Provide the [X, Y] coordinate of the cell's center where the given text is located.  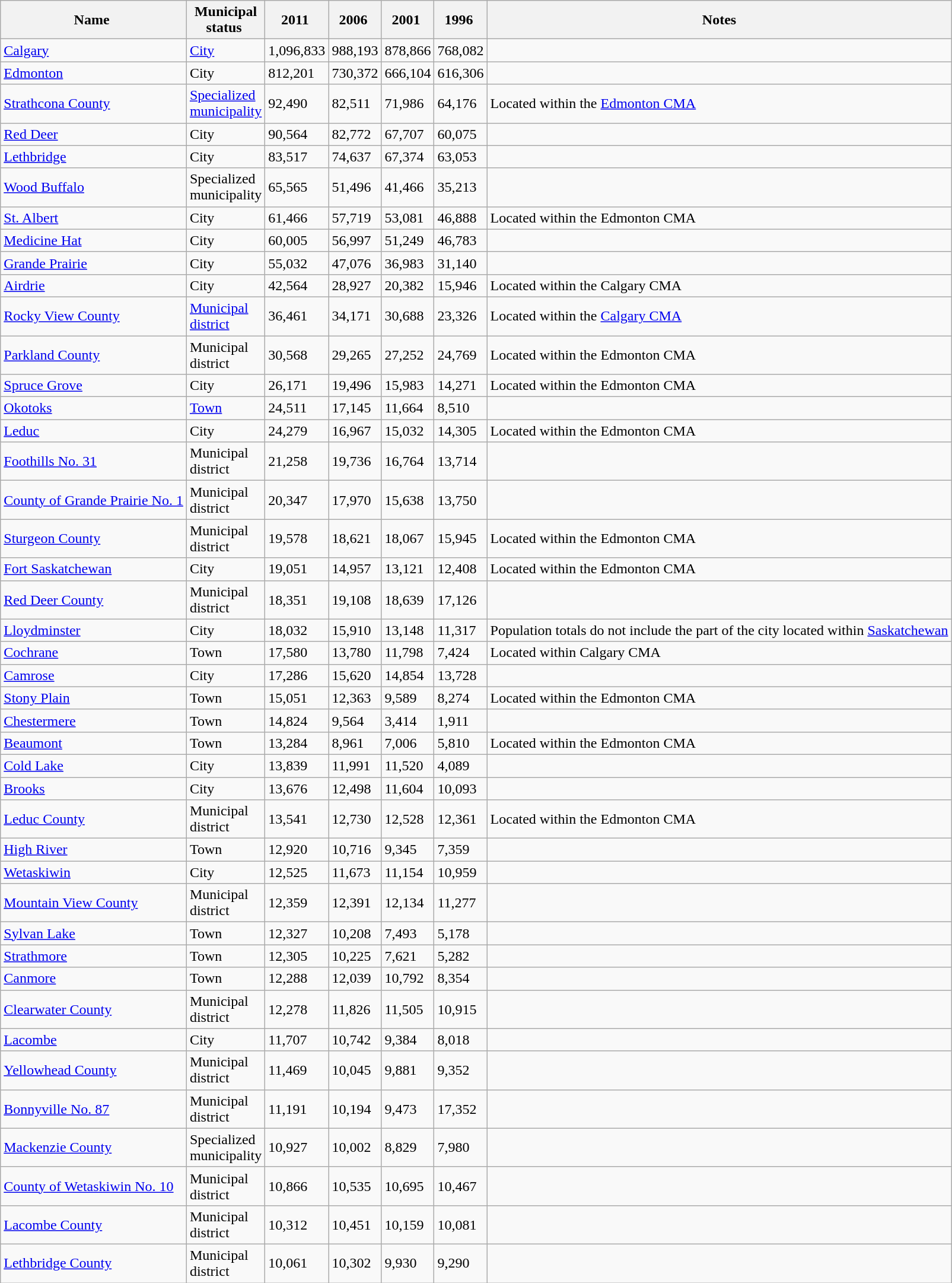
17,580 [297, 653]
17,286 [297, 675]
82,772 [355, 134]
30,688 [408, 316]
51,249 [408, 240]
13,148 [408, 630]
24,511 [297, 408]
60,075 [460, 134]
14,854 [408, 675]
9,589 [408, 698]
9,930 [408, 1263]
20,347 [297, 500]
Edmonton [94, 73]
19,578 [297, 539]
13,541 [297, 819]
9,473 [408, 1109]
63,053 [460, 157]
11,991 [355, 766]
29,265 [355, 355]
988,193 [355, 50]
10,081 [460, 1225]
19,736 [355, 462]
5,810 [460, 743]
Cold Lake [94, 766]
12,359 [297, 903]
Red Deer County [94, 599]
Leduc County [94, 819]
27,252 [408, 355]
1,911 [460, 720]
24,769 [460, 355]
10,927 [297, 1148]
12,920 [297, 850]
13,676 [297, 789]
14,305 [460, 431]
Chestermere [94, 720]
Spruce Grove [94, 386]
12,327 [297, 933]
31,140 [460, 263]
10,194 [355, 1109]
15,945 [460, 539]
Lethbridge County [94, 1263]
12,278 [297, 1009]
36,461 [297, 316]
13,121 [408, 569]
67,707 [408, 134]
17,145 [355, 408]
21,258 [297, 462]
13,284 [297, 743]
Lloydminster [94, 630]
12,498 [355, 789]
Wetaskiwin [94, 872]
2006 [355, 20]
53,081 [408, 218]
51,496 [355, 188]
10,959 [460, 872]
11,191 [297, 1109]
5,282 [460, 956]
Sturgeon County [94, 539]
10,467 [460, 1186]
13,750 [460, 500]
St. Albert [94, 218]
11,798 [408, 653]
1996 [460, 20]
Lethbridge [94, 157]
Clearwater County [94, 1009]
10,225 [355, 956]
23,326 [460, 316]
878,866 [408, 50]
10,045 [355, 1071]
10,451 [355, 1225]
10,302 [355, 1263]
19,108 [355, 599]
15,946 [460, 285]
7,424 [460, 653]
34,171 [355, 316]
10,159 [408, 1225]
17,970 [355, 500]
3,414 [408, 720]
9,352 [460, 1071]
16,967 [355, 431]
64,176 [460, 103]
71,986 [408, 103]
12,361 [460, 819]
Brooks [94, 789]
768,082 [460, 50]
19,051 [297, 569]
Foothills No. 31 [94, 462]
30,568 [297, 355]
12,730 [355, 819]
Lacombe County [94, 1225]
10,002 [355, 1148]
67,374 [408, 157]
56,997 [355, 240]
10,312 [297, 1225]
Wood Buffalo [94, 188]
11,317 [460, 630]
57,719 [355, 218]
18,067 [408, 539]
Mountain View County [94, 903]
Beaumont [94, 743]
9,384 [408, 1040]
11,520 [408, 766]
20,382 [408, 285]
26,171 [297, 386]
12,134 [408, 903]
28,927 [355, 285]
Calgary [94, 50]
11,707 [297, 1040]
13,780 [355, 653]
812,201 [297, 73]
74,637 [355, 157]
10,915 [460, 1009]
Strathcona County [94, 103]
666,104 [408, 73]
Cochrane [94, 653]
4,089 [460, 766]
14,824 [297, 720]
Canmore [94, 979]
7,621 [408, 956]
83,517 [297, 157]
15,051 [297, 698]
Name [94, 20]
46,783 [460, 240]
16,764 [408, 462]
9,881 [408, 1071]
17,126 [460, 599]
42,564 [297, 285]
15,032 [408, 431]
8,354 [460, 979]
Okotoks [94, 408]
Sylvan Lake [94, 933]
Medicine Hat [94, 240]
Mackenzie County [94, 1148]
18,032 [297, 630]
8,829 [408, 1148]
8,018 [460, 1040]
55,032 [297, 263]
11,664 [408, 408]
12,528 [408, 819]
18,351 [297, 599]
10,535 [355, 1186]
15,620 [355, 675]
8,961 [355, 743]
11,154 [408, 872]
14,271 [460, 386]
10,093 [460, 789]
14,957 [355, 569]
18,621 [355, 539]
60,005 [297, 240]
Lacombe [94, 1040]
12,391 [355, 903]
24,279 [297, 431]
1,096,833 [297, 50]
35,213 [460, 188]
18,639 [408, 599]
12,525 [297, 872]
616,306 [460, 73]
Camrose [94, 675]
Stony Plain [94, 698]
County of Grande Prairie No. 1 [94, 500]
Rocky View County [94, 316]
11,277 [460, 903]
13,728 [460, 675]
Located within Calgary CMA [719, 653]
Red Deer [94, 134]
15,910 [355, 630]
8,510 [460, 408]
15,983 [408, 386]
10,792 [408, 979]
12,363 [355, 698]
12,408 [460, 569]
90,564 [297, 134]
Population totals do not include the part of the city located within Saskatchewan [719, 630]
Parkland County [94, 355]
Fort Saskatchewan [94, 569]
13,839 [297, 766]
7,359 [460, 850]
11,505 [408, 1009]
Grande Prairie [94, 263]
19,496 [355, 386]
Yellowhead County [94, 1071]
2001 [408, 20]
Bonnyville No. 87 [94, 1109]
10,695 [408, 1186]
15,638 [408, 500]
11,604 [408, 789]
9,345 [408, 850]
Airdrie [94, 285]
5,178 [460, 933]
11,469 [297, 1071]
12,039 [355, 979]
10,742 [355, 1040]
12,288 [297, 979]
12,305 [297, 956]
High River [94, 850]
17,352 [460, 1109]
41,466 [408, 188]
65,565 [297, 188]
47,076 [355, 263]
11,673 [355, 872]
Municipalstatus [225, 20]
82,511 [355, 103]
Leduc [94, 431]
2011 [297, 20]
8,274 [460, 698]
7,006 [408, 743]
9,564 [355, 720]
10,061 [297, 1263]
9,290 [460, 1263]
Strathmore [94, 956]
46,888 [460, 218]
10,208 [355, 933]
County of Wetaskiwin No. 10 [94, 1186]
7,980 [460, 1148]
11,826 [355, 1009]
Notes [719, 20]
36,983 [408, 263]
61,466 [297, 218]
730,372 [355, 73]
10,716 [355, 850]
13,714 [460, 462]
7,493 [408, 933]
92,490 [297, 103]
10,866 [297, 1186]
